Output the [x, y] coordinate of the center of the cell containing the given text.  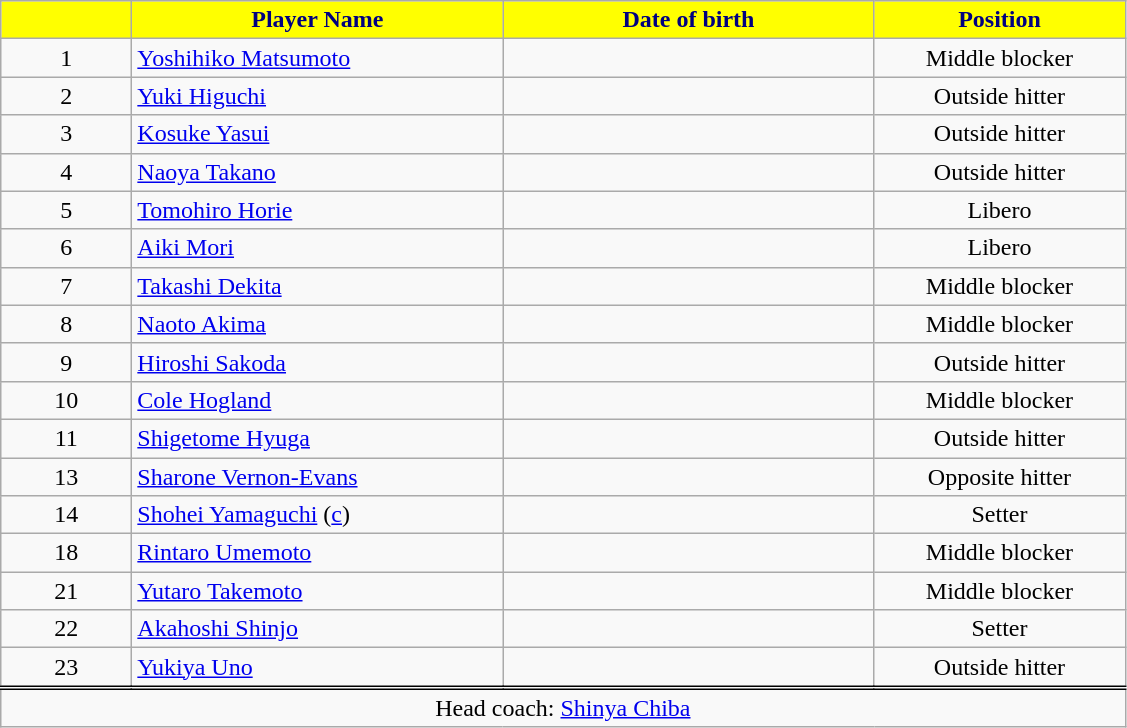
23 [66, 668]
18 [66, 553]
Head coach: Shinya Chiba [563, 707]
Shigetome Hyuga [318, 438]
Yoshihiko Matsumoto [318, 58]
21 [66, 591]
22 [66, 629]
Tomohiro Horie [318, 210]
14 [66, 515]
5 [66, 210]
Date of birth [688, 20]
Hiroshi Sakoda [318, 362]
Aiki Mori [318, 248]
8 [66, 324]
4 [66, 172]
3 [66, 134]
2 [66, 96]
10 [66, 400]
Yuki Higuchi [318, 96]
7 [66, 286]
9 [66, 362]
6 [66, 248]
Rintaro Umemoto [318, 553]
Opposite hitter [1000, 477]
1 [66, 58]
Shohei Yamaguchi (c) [318, 515]
Position [1000, 20]
Yutaro Takemoto [318, 591]
13 [66, 477]
Yukiya Uno [318, 668]
Takashi Dekita [318, 286]
Akahoshi Shinjo [318, 629]
Player Name [318, 20]
Naoya Takano [318, 172]
Kosuke Yasui [318, 134]
Cole Hogland [318, 400]
11 [66, 438]
Naoto Akima [318, 324]
Sharone Vernon-Evans [318, 477]
